From the cell containing the given text, extract its center point as (x, y) coordinate. 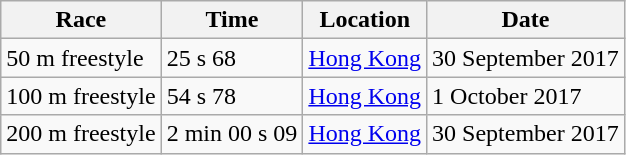
Race (81, 20)
54 s 78 (232, 96)
Time (232, 20)
2 min 00 s 09 (232, 134)
1 October 2017 (526, 96)
50 m freestyle (81, 58)
Date (526, 20)
200 m freestyle (81, 134)
25 s 68 (232, 58)
100 m freestyle (81, 96)
Location (365, 20)
